Scan for the cell matching the given text and deliver its (x, y) coordinate at center. 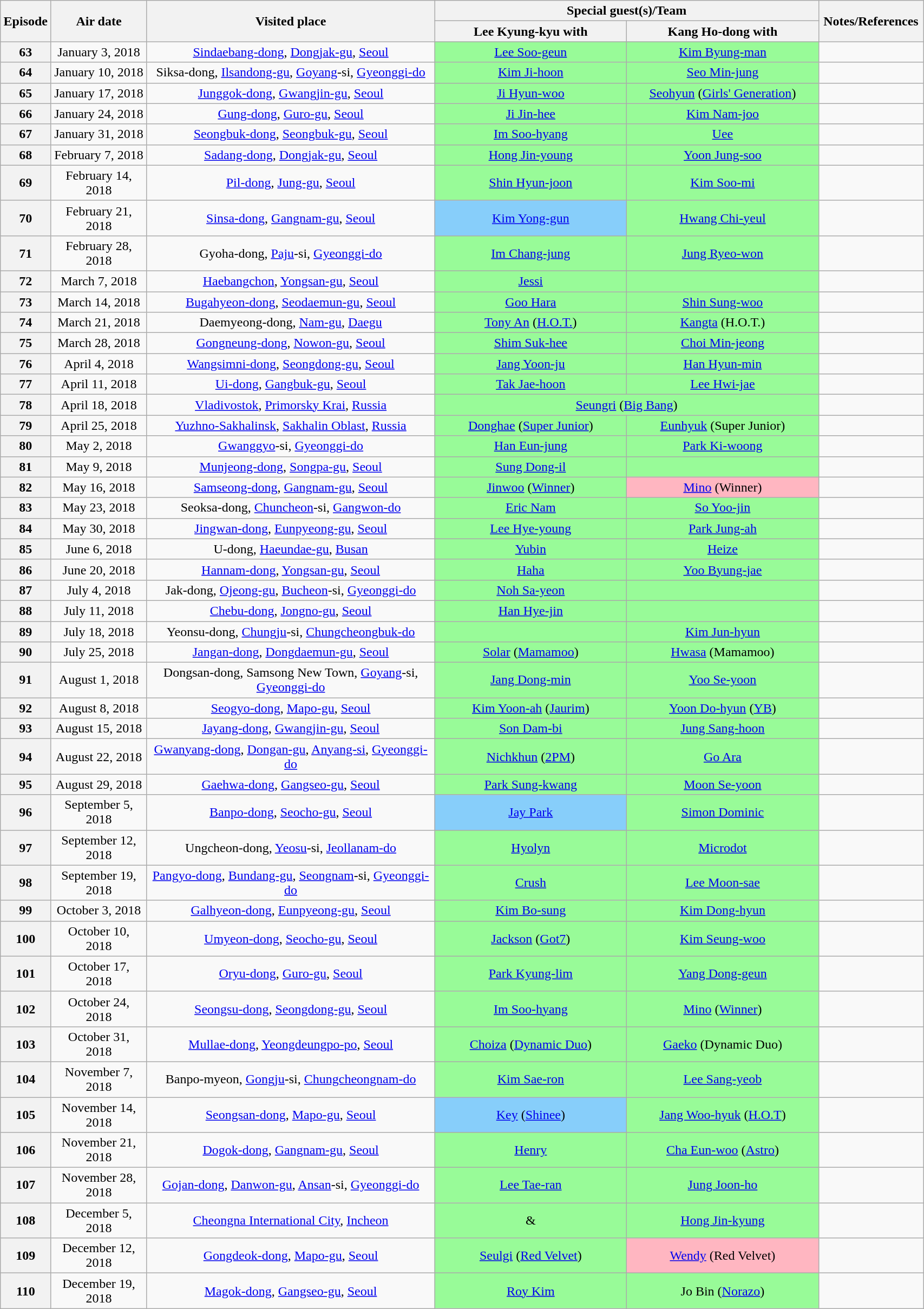
Cha Eun-woo (Astro) (723, 1150)
Special guest(s)/Team (627, 11)
Kangta (H.O.T.) (723, 323)
August 15, 2018 (99, 729)
78 (26, 405)
February 14, 2018 (99, 183)
Jessi (530, 281)
Key (Shinee) (530, 1114)
Air date (99, 21)
76 (26, 364)
November 14, 2018 (99, 1114)
Ji Jin-hee (530, 114)
Yubin (530, 549)
Sadang-dong, Dongjak-gu, Seoul (291, 155)
96 (26, 812)
April 25, 2018 (99, 426)
77 (26, 384)
73 (26, 302)
Yoon Jung-soo (723, 155)
Junggok-dong, Gwangjin-gu, Seoul (291, 93)
Episode (26, 21)
August 29, 2018 (99, 784)
72 (26, 281)
August 22, 2018 (99, 757)
Gwanyang-dong, Dongan-gu, Anyang-si, Gyeonggi-do (291, 757)
88 (26, 611)
Kang Ho-dong with (723, 31)
March 28, 2018 (99, 343)
Jung Ryeo-won (723, 253)
Pangyo-dong, Bundang-gu, Seongnam-si, Gyeonggi-do (291, 882)
August 8, 2018 (99, 708)
Donghae (Super Junior) (530, 426)
70 (26, 218)
June 6, 2018 (99, 549)
Yoo Byung-jae (723, 570)
March 7, 2018 (99, 281)
86 (26, 570)
Banpo-dong, Seocho-gu, Seoul (291, 812)
October 10, 2018 (99, 939)
Lee Soo-geun (530, 52)
Notes/References (870, 21)
Yoo Se-yoon (723, 680)
Jang Dong-min (530, 680)
Hyolyn (530, 848)
Vladivostok, Primorsky Krai, Russia (291, 405)
Sinsa-dong, Gangnam-gu, Seoul (291, 218)
87 (26, 590)
101 (26, 973)
Gojan-dong, Danwon-gu, Ansan-si, Gyeonggi-do (291, 1186)
Jackson (Got7) (530, 939)
Jayang-dong, Gwangjin-gu, Seoul (291, 729)
Microdot (723, 848)
110 (26, 1291)
Park Kyung-lim (530, 973)
Han Eun-jung (530, 446)
Jo Bin (Norazo) (723, 1291)
Seungri (Big Bang) (627, 405)
Lee Sang-yeob (723, 1079)
Lee Moon-sae (723, 882)
Jinwoo (Winner) (530, 487)
May 23, 2018 (99, 508)
Im Chang-jung (530, 253)
Kim Yong-gun (530, 218)
74 (26, 323)
Henry (530, 1150)
July 25, 2018 (99, 652)
April 11, 2018 (99, 384)
Shin Sung-woo (723, 302)
Shin Hyun-joon (530, 183)
February 21, 2018 (99, 218)
July 4, 2018 (99, 590)
Kim Jun-hyun (723, 632)
81 (26, 467)
106 (26, 1150)
Park Sung-kwang (530, 784)
January 24, 2018 (99, 114)
69 (26, 183)
Jangan-dong, Dongdaemun-gu, Seoul (291, 652)
Yoon Do-hyun (YB) (723, 708)
84 (26, 528)
63 (26, 52)
Sung Dong-il (530, 467)
75 (26, 343)
85 (26, 549)
December 5, 2018 (99, 1220)
September 12, 2018 (99, 848)
Bugahyeon-dong, Seodaemun-gu, Seoul (291, 302)
Jang Woo-hyuk (H.O.T) (723, 1114)
80 (26, 446)
107 (26, 1186)
Son Dam-bi (530, 729)
Haebangchon, Yongsan-gu, Seoul (291, 281)
64 (26, 73)
Wangsimni-dong, Seongdong-gu, Seoul (291, 364)
Lee Hwi-jae (723, 384)
79 (26, 426)
108 (26, 1220)
Gung-dong, Guro-gu, Seoul (291, 114)
Visited place (291, 21)
Gongdeok-dong, Mapo-gu, Seoul (291, 1256)
Chebu-dong, Jongno-gu, Seoul (291, 611)
February 7, 2018 (99, 155)
Gaeko (Dynamic Duo) (723, 1044)
Seogyo-dong, Mapo-gu, Seoul (291, 708)
95 (26, 784)
Sindaebang-dong, Dongjak-gu, Seoul (291, 52)
Roy Kim (530, 1291)
Hwasa (Mamamoo) (723, 652)
April 18, 2018 (99, 405)
May 16, 2018 (99, 487)
Park Ki-woong (723, 446)
100 (26, 939)
65 (26, 93)
Shim Suk-hee (530, 343)
90 (26, 652)
Seongbuk-dong, Seongbuk-gu, Seoul (291, 134)
Seongsu-dong, Seongdong-gu, Seoul (291, 1009)
Cheongna International City, Incheon (291, 1220)
Jang Yoon-ju (530, 364)
Crush (530, 882)
Park Jung-ah (723, 528)
Oryu-dong, Guro-gu, Seoul (291, 973)
92 (26, 708)
August 1, 2018 (99, 680)
Galhyeon-dong, Eunpyeong-gu, Seoul (291, 911)
Seohyun (Girls' Generation) (723, 93)
Seongsan-dong, Mapo-gu, Seoul (291, 1114)
March 21, 2018 (99, 323)
Mullae-dong, Yeongdeungpo-po, Seoul (291, 1044)
Yang Dong-geun (723, 973)
Ui-dong, Gangbuk-gu, Seoul (291, 384)
102 (26, 1009)
December 12, 2018 (99, 1256)
89 (26, 632)
Jak-dong, Ojeong-gu, Bucheon-si, Gyeonggi-do (291, 590)
91 (26, 680)
Tak Jae-hoon (530, 384)
67 (26, 134)
Solar (Mamamoo) (530, 652)
Kim Soo-mi (723, 183)
99 (26, 911)
Kim Sae-ron (530, 1079)
Banpo-myeon, Gongju-si, Chungcheongnam-do (291, 1079)
Magok-dong, Gangseo-gu, Seoul (291, 1291)
Eunhyuk (Super Junior) (723, 426)
Wendy (Red Velvet) (723, 1256)
109 (26, 1256)
November 28, 2018 (99, 1186)
January 31, 2018 (99, 134)
Heize (723, 549)
Yuzhno-Sakhalinsk, Sakhalin Oblast, Russia (291, 426)
94 (26, 757)
July 18, 2018 (99, 632)
April 4, 2018 (99, 364)
Umyeon-dong, Seocho-gu, Seoul (291, 939)
Lee Tae-ran (530, 1186)
Tony An (H.O.T.) (530, 323)
Munjeong-dong, Songpa-gu, Seoul (291, 467)
71 (26, 253)
February 28, 2018 (99, 253)
98 (26, 882)
82 (26, 487)
U-dong, Haeundae-gu, Busan (291, 549)
93 (26, 729)
Gaehwa-dong, Gangseo-gu, Seoul (291, 784)
Kim Ji-hoon (530, 73)
Uee (723, 134)
Choi Min-jeong (723, 343)
68 (26, 155)
November 21, 2018 (99, 1150)
October 31, 2018 (99, 1044)
Hwang Chi-yeul (723, 218)
103 (26, 1044)
Jung Joon-ho (723, 1186)
January 10, 2018 (99, 73)
Gwanggyo-si, Gyeonggi-do (291, 446)
Ji Hyun-woo (530, 93)
Jung Sang-hoon (723, 729)
Jingwan-dong, Eunpyeong-gu, Seoul (291, 528)
Nichkhun (2PM) (530, 757)
Kim Dong-hyun (723, 911)
January 17, 2018 (99, 93)
Go Ara (723, 757)
Lee Hye-young (530, 528)
Jay Park (530, 812)
& (530, 1220)
Kim Byung-man (723, 52)
January 3, 2018 (99, 52)
Seo Min-jung (723, 73)
83 (26, 508)
Gyoha-dong, Paju-si, Gyeonggi-do (291, 253)
Seulgi (Red Velvet) (530, 1256)
May 2, 2018 (99, 446)
Gongneung-dong, Nowon-gu, Seoul (291, 343)
July 11, 2018 (99, 611)
Simon Dominic (723, 812)
Kim Seung-woo (723, 939)
Eric Nam (530, 508)
Hong Jin-kyung (723, 1220)
Kim Yoon-ah (Jaurim) (530, 708)
December 19, 2018 (99, 1291)
Dongsan-dong, Samsong New Town, Goyang-si, Gyeonggi-do (291, 680)
Ungcheon-dong, Yeosu-si, Jeollanam-do (291, 848)
Siksa-dong, Ilsandong-gu, Goyang-si, Gyeonggi-do (291, 73)
May 9, 2018 (99, 467)
Haha (530, 570)
October 17, 2018 (99, 973)
Han Hye-jin (530, 611)
66 (26, 114)
So Yoo-jin (723, 508)
Lee Kyung-kyu with (530, 31)
Seoksa-dong, Chuncheon-si, Gangwon-do (291, 508)
September 5, 2018 (99, 812)
October 24, 2018 (99, 1009)
Han Hyun-min (723, 364)
Hong Jin-young (530, 155)
97 (26, 848)
Hannam-dong, Yongsan-gu, Seoul (291, 570)
October 3, 2018 (99, 911)
Dogok-dong, Gangnam-gu, Seoul (291, 1150)
Kim Nam-joo (723, 114)
March 14, 2018 (99, 302)
Moon Se-yoon (723, 784)
Daemyeong-dong, Nam-gu, Daegu (291, 323)
Kim Bo-sung (530, 911)
September 19, 2018 (99, 882)
Samseong-dong, Gangnam-gu, Seoul (291, 487)
Pil-dong, Jung-gu, Seoul (291, 183)
Noh Sa-yeon (530, 590)
Yeonsu-dong, Chungju-si, Chungcheongbuk-do (291, 632)
Goo Hara (530, 302)
104 (26, 1079)
November 7, 2018 (99, 1079)
105 (26, 1114)
June 20, 2018 (99, 570)
May 30, 2018 (99, 528)
Choiza (Dynamic Duo) (530, 1044)
